Capture the cell that displays the provided text and extract its (X, Y) central coordinate. 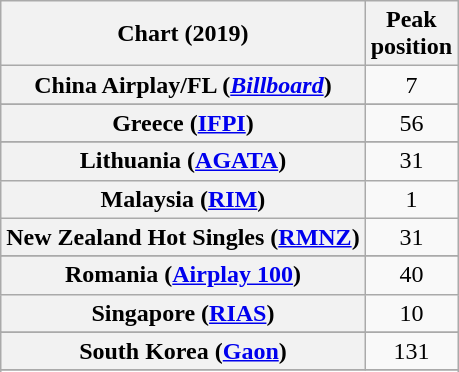
1 (411, 199)
Chart (2019) (183, 34)
10 (411, 313)
56 (411, 123)
South Korea (Gaon) (183, 351)
Lithuania (AGATA) (183, 161)
New Zealand Hot Singles (RMNZ) (183, 237)
Romania (Airplay 100) (183, 275)
Singapore (RIAS) (183, 313)
Greece (IFPI) (183, 123)
Peakposition (411, 34)
7 (411, 85)
Malaysia (RIM) (183, 199)
40 (411, 275)
China Airplay/FL (Billboard) (183, 85)
131 (411, 351)
